Return (X, Y) of the center of cell containing provided text 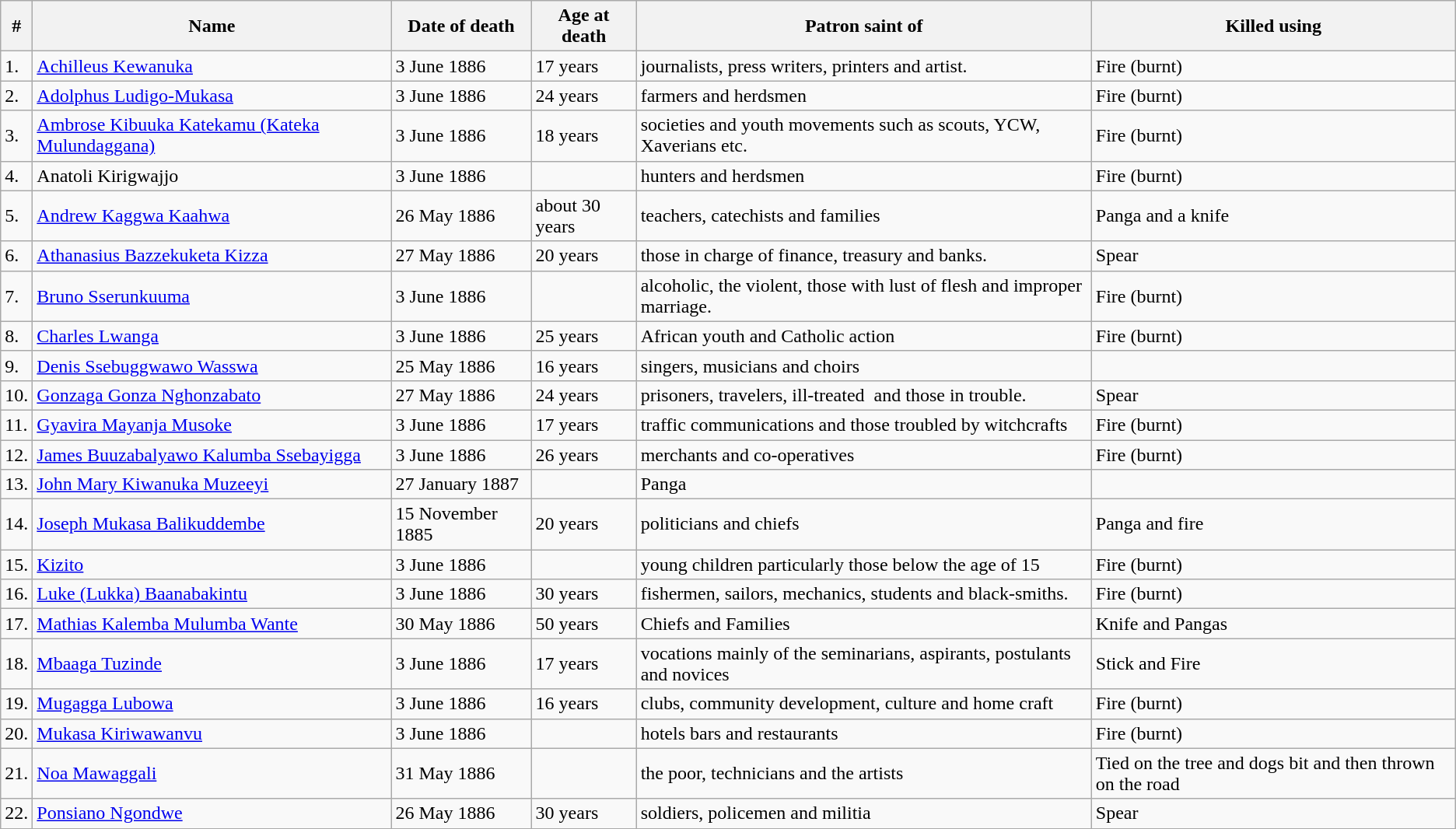
22. (17, 813)
journalists, press writers, printers and artist. (863, 66)
hunters and herdsmen (863, 176)
vocations mainly of the seminarians, aspirants, postulants and novices (863, 664)
4. (17, 176)
Name (212, 26)
Kizito (212, 565)
27 January 1887 (461, 484)
Knife and Pangas (1273, 624)
50 years (583, 624)
25 years (583, 336)
6. (17, 256)
Athanasius Bazzekuketa Kizza (212, 256)
Charles Lwanga (212, 336)
Date of death (461, 26)
alcoholic, the violent, those with lust of flesh and improper marriage. (863, 296)
John Mary Kiwanuka Muzeeyi (212, 484)
Anatoli Kirigwajjo (212, 176)
19. (17, 704)
3. (17, 135)
# (17, 26)
30 May 1886 (461, 624)
17. (17, 624)
teachers, catechists and families (863, 216)
2. (17, 96)
14. (17, 524)
Mbaaga Tuzinde (212, 664)
Patron saint of (863, 26)
Bruno Sserunkuuma (212, 296)
8. (17, 336)
Gonzaga Gonza Nghonzabato (212, 395)
Chiefs and Families (863, 624)
fishermen, sailors, mechanics, students and black-smiths. (863, 594)
1. (17, 66)
Noa Mawaggali (212, 773)
Stick and Fire (1273, 664)
18 years (583, 135)
31 May 1886 (461, 773)
about 30 years (583, 216)
traffic communications and those troubled by witchcrafts (863, 425)
25 May 1886 (461, 366)
18. (17, 664)
young children particularly those below the age of 15 (863, 565)
prisoners, travelers, ill-treated and those in trouble. (863, 395)
Killed using (1273, 26)
James Buuzabalyawo Kalumba Ssebayigga (212, 455)
societies and youth movements such as scouts, YCW, Xaverians etc. (863, 135)
9. (17, 366)
hotels bars and restaurants (863, 733)
Adolphus Ludigo-Mukasa (212, 96)
Andrew Kaggwa Kaahwa (212, 216)
26 years (583, 455)
Ponsiano Ngondwe (212, 813)
Achilleus Kewanuka (212, 66)
merchants and co-operatives (863, 455)
Gyavira Mayanja Musoke (212, 425)
15. (17, 565)
12. (17, 455)
Tied on the tree and dogs bit and then thrown on the road (1273, 773)
politicians and chiefs (863, 524)
Panga and a knife (1273, 216)
10. (17, 395)
singers, musicians and choirs (863, 366)
5. (17, 216)
Mathias Kalemba Mulumba Wante (212, 624)
Luke (Lukka) Baanabakintu (212, 594)
Ambrose Kibuuka Katekamu (Kateka Mulundaggana) (212, 135)
soldiers, policemen and militia (863, 813)
Panga and fire (1273, 524)
Age at death (583, 26)
16. (17, 594)
Joseph Mukasa Balikuddembe (212, 524)
11. (17, 425)
Mugagga Lubowa (212, 704)
Mukasa Kiriwawanvu (212, 733)
15 November 1885 (461, 524)
clubs, community development, culture and home craft (863, 704)
farmers and herdsmen (863, 96)
7. (17, 296)
Denis Ssebuggwawo Wasswa (212, 366)
Panga (863, 484)
African youth and Catholic action (863, 336)
21. (17, 773)
the poor, technicians and the artists (863, 773)
those in charge of finance, treasury and banks. (863, 256)
20. (17, 733)
13. (17, 484)
